Provide the [x, y] coordinate of the cell's center where the given text is located.  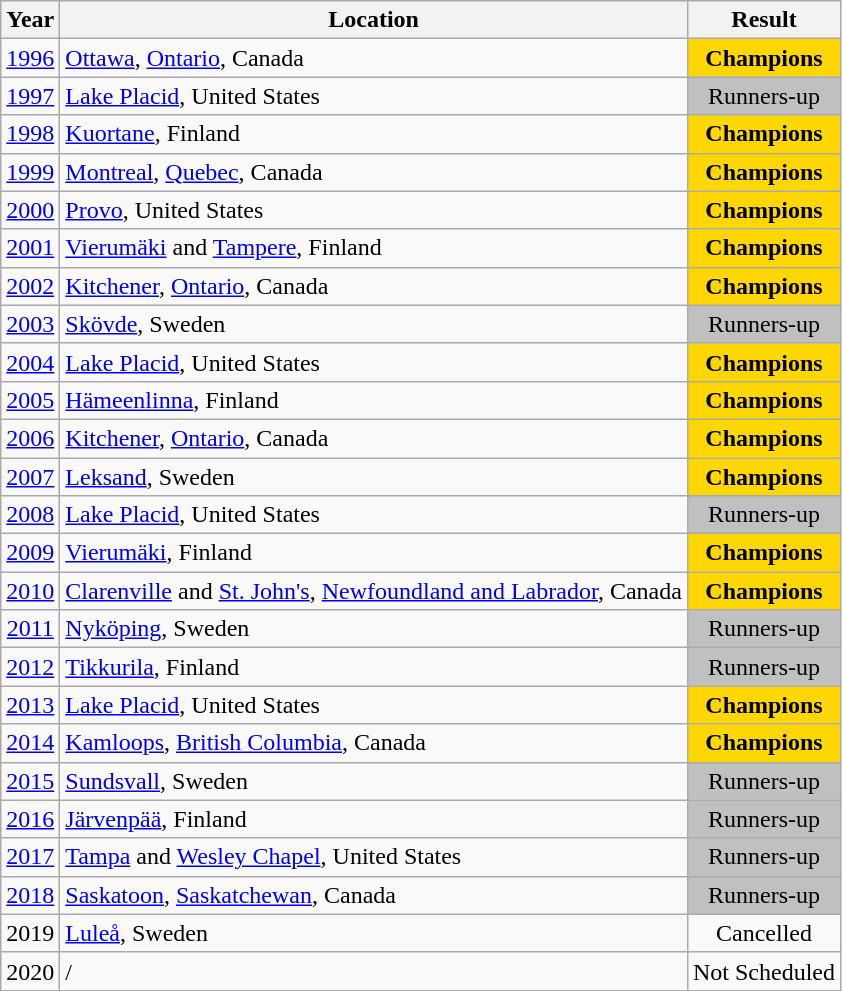
2017 [30, 857]
Tikkurila, Finland [374, 667]
2020 [30, 971]
1998 [30, 134]
Not Scheduled [764, 971]
Clarenville and St. John's, Newfoundland and Labrador, Canada [374, 591]
2006 [30, 438]
1996 [30, 58]
Kamloops, British Columbia, Canada [374, 743]
Nyköping, Sweden [374, 629]
Hämeenlinna, Finland [374, 400]
2004 [30, 362]
2010 [30, 591]
/ [374, 971]
Tampa and Wesley Chapel, United States [374, 857]
2018 [30, 895]
2008 [30, 515]
Cancelled [764, 933]
Vierumäki, Finland [374, 553]
2000 [30, 210]
Kuortane, Finland [374, 134]
1999 [30, 172]
2009 [30, 553]
Saskatoon, Saskatchewan, Canada [374, 895]
Location [374, 20]
Year [30, 20]
Montreal, Quebec, Canada [374, 172]
2002 [30, 286]
2012 [30, 667]
2011 [30, 629]
Luleå, Sweden [374, 933]
1997 [30, 96]
2016 [30, 819]
Provo, United States [374, 210]
Sundsvall, Sweden [374, 781]
2014 [30, 743]
Järvenpää, Finland [374, 819]
2003 [30, 324]
2001 [30, 248]
2013 [30, 705]
2019 [30, 933]
2007 [30, 477]
2005 [30, 400]
Ottawa, Ontario, Canada [374, 58]
2015 [30, 781]
Vierumäki and Tampere, Finland [374, 248]
Skövde, Sweden [374, 324]
Leksand, Sweden [374, 477]
Result [764, 20]
